Scan for the cell matching the given text and deliver its (X, Y) coordinate at center. 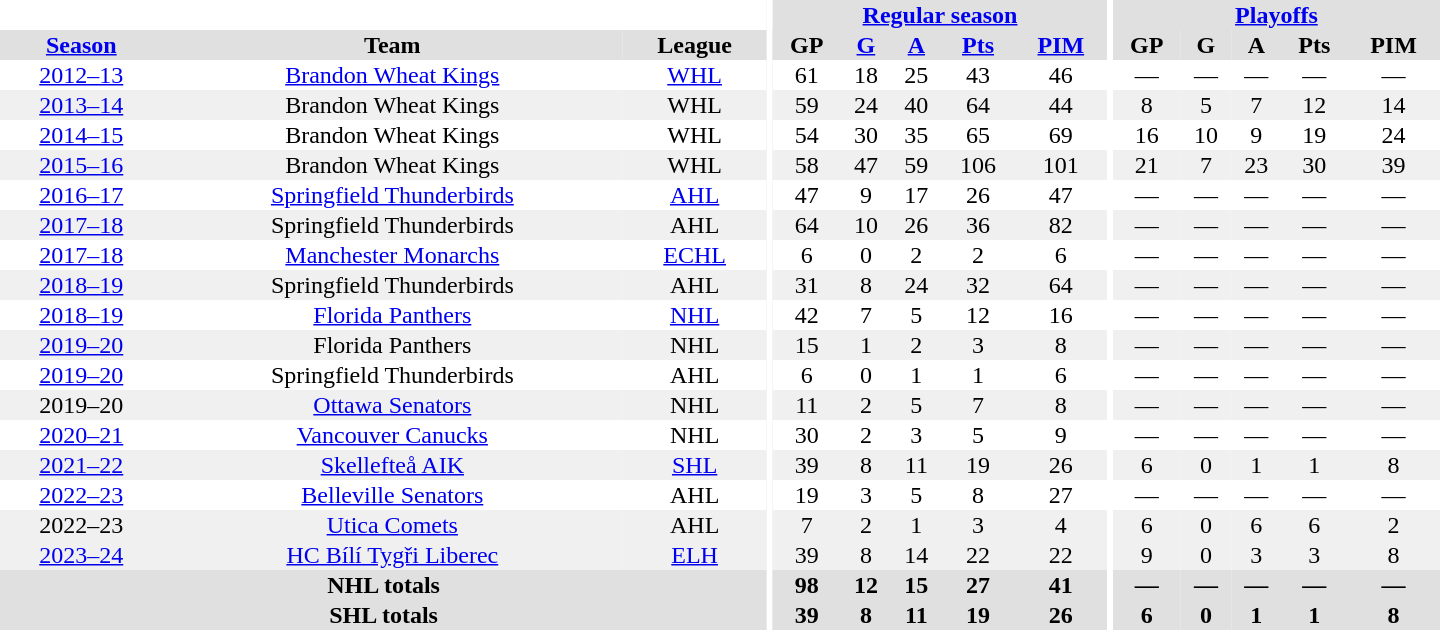
61 (807, 75)
31 (807, 285)
2012–13 (82, 75)
2014–15 (82, 135)
65 (978, 135)
Season (82, 45)
SHL totals (384, 615)
HC Bílí Tygři Liberec (392, 555)
SHL (694, 465)
46 (1060, 75)
ECHL (694, 255)
18 (866, 75)
4 (1060, 525)
58 (807, 165)
2021–22 (82, 465)
Regular season (940, 15)
21 (1147, 165)
36 (978, 225)
41 (1060, 585)
Playoffs (1276, 15)
69 (1060, 135)
Team (392, 45)
42 (807, 315)
101 (1060, 165)
Belleville Senators (392, 495)
Skellefteå AIK (392, 465)
82 (1060, 225)
ELH (694, 555)
23 (1256, 165)
2016–17 (82, 195)
2015–16 (82, 165)
Vancouver Canucks (392, 435)
League (694, 45)
40 (916, 105)
98 (807, 585)
2013–14 (82, 105)
35 (916, 135)
NHL totals (384, 585)
44 (1060, 105)
54 (807, 135)
25 (916, 75)
17 (916, 195)
32 (978, 285)
Utica Comets (392, 525)
Ottawa Senators (392, 405)
2023–24 (82, 555)
Manchester Monarchs (392, 255)
106 (978, 165)
43 (978, 75)
2020–21 (82, 435)
